Locate the cell with the specified text and output its (x, y) center coordinate. 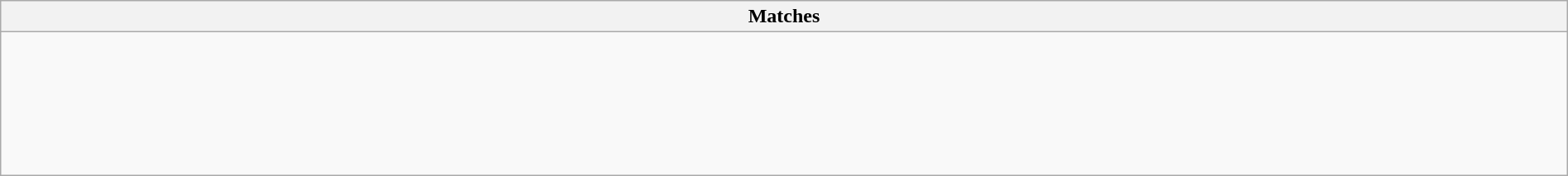
Matches (784, 17)
